Return the [x, y] coordinate for the center point of the cell that contains the specified text.  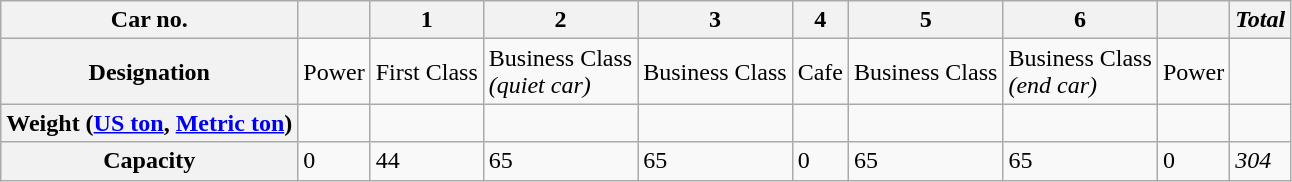
5 [925, 20]
1 [426, 20]
3 [715, 20]
Weight (US ton, Metric ton) [150, 123]
4 [820, 20]
Business Class(end car) [1080, 72]
304 [1260, 161]
Cafe [820, 72]
6 [1080, 20]
Business Class(quiet car) [560, 72]
Capacity [150, 161]
2 [560, 20]
First Class [426, 72]
44 [426, 161]
Total [1260, 20]
Designation [150, 72]
Car no. [150, 20]
